From the cell containing the given text, extract its center point as (x, y) coordinate. 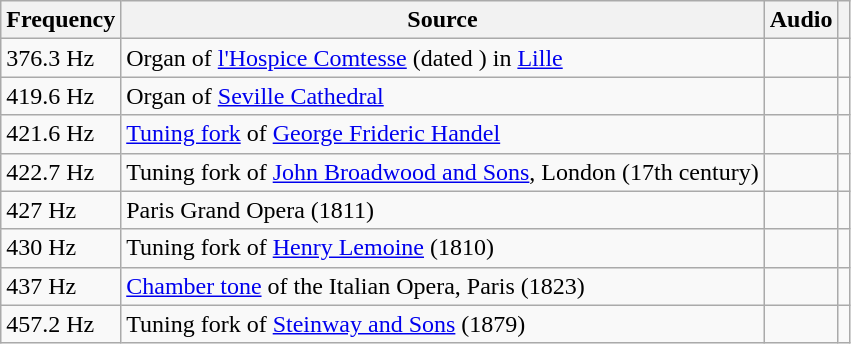
421.6 Hz (61, 134)
457.2 Hz (61, 324)
Tuning fork of John Broadwood and Sons, London (17th century) (442, 172)
Tuning fork of George Frideric Handel (442, 134)
Organ of l'Hospice Comtesse (dated ) in Lille (442, 58)
Paris Grand Opera (1811) (442, 210)
419.6 Hz (61, 96)
Organ of Seville Cathedral (442, 96)
427 Hz (61, 210)
Frequency (61, 20)
Tuning fork of Henry Lemoine (1810) (442, 248)
430 Hz (61, 248)
437 Hz (61, 286)
Tuning fork of Steinway and Sons (1879) (442, 324)
Source (442, 20)
376.3 Hz (61, 58)
Chamber tone of the Italian Opera, Paris (1823) (442, 286)
Audio (801, 20)
422.7 Hz (61, 172)
